From the cell containing the given text, extract its center point as (X, Y) coordinate. 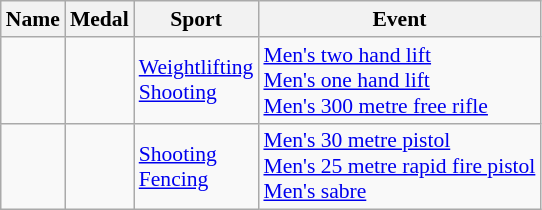
Sport (196, 19)
Medal (100, 19)
WeightliftingShooting (196, 80)
Men's two hand liftMen's one hand liftMen's 300 metre free rifle (399, 80)
Name (33, 19)
Event (399, 19)
Men's 30 metre pistolMen's 25 metre rapid fire pistolMen's sabre (399, 166)
ShootingFencing (196, 166)
